Return [x, y] of the center of cell containing provided text 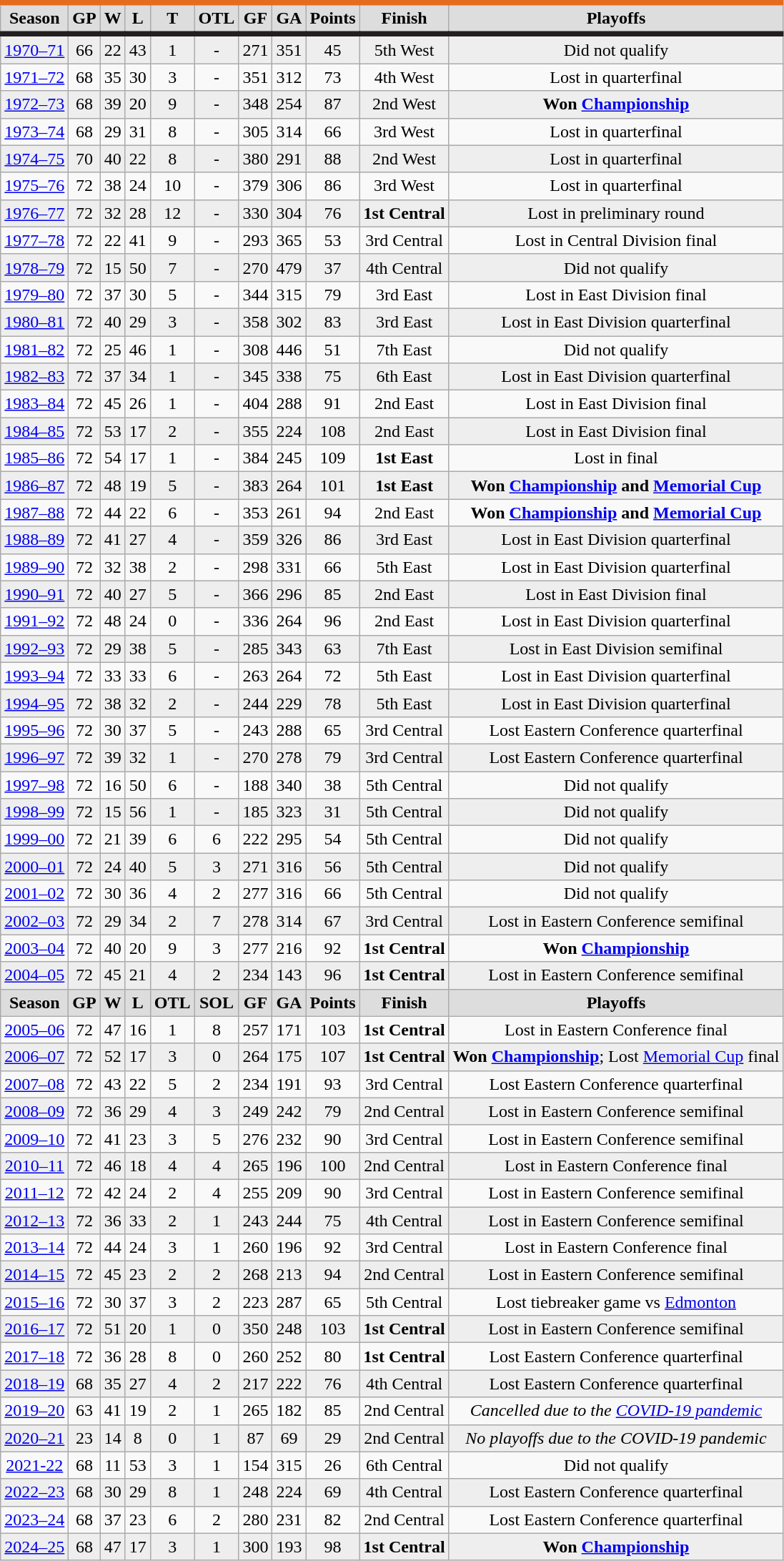
6th East [405, 377]
365 [289, 240]
2007–08 [34, 1084]
2020–21 [34, 1438]
42 [113, 1193]
340 [289, 784]
261 [289, 513]
1971–72 [34, 77]
70 [84, 159]
323 [289, 812]
2012–13 [34, 1221]
295 [289, 839]
175 [289, 1057]
98 [333, 1547]
2011–12 [34, 1193]
25 [113, 350]
52 [113, 1057]
2014–15 [34, 1275]
Cancelled due to the COVID-19 pandemic [616, 1411]
SOL [217, 1003]
78 [333, 703]
379 [256, 186]
2005–06 [34, 1030]
338 [289, 377]
345 [256, 377]
308 [256, 350]
2000–01 [34, 867]
1994–95 [34, 703]
2002–03 [34, 921]
1989–90 [34, 567]
1974–75 [34, 159]
217 [256, 1384]
1979–80 [34, 295]
1973–74 [34, 132]
191 [289, 1084]
1998–99 [34, 812]
380 [256, 159]
T [172, 19]
2001–02 [34, 894]
2016–17 [34, 1329]
231 [289, 1520]
2013–14 [34, 1248]
188 [256, 784]
1983–84 [34, 404]
1985–86 [34, 458]
383 [256, 486]
2015–16 [34, 1302]
384 [256, 458]
Lost tiebreaker game vs Edmonton [616, 1302]
1981–82 [34, 350]
1992–93 [34, 649]
331 [289, 567]
2009–10 [34, 1138]
73 [333, 77]
2006–07 [34, 1057]
143 [289, 975]
312 [289, 77]
298 [256, 567]
232 [289, 1138]
254 [289, 104]
1988–89 [34, 540]
280 [256, 1520]
93 [333, 1084]
263 [256, 676]
182 [289, 1411]
2010–11 [34, 1166]
257 [256, 1030]
216 [289, 948]
353 [256, 513]
1991–92 [34, 621]
2024–25 [34, 1547]
293 [256, 240]
268 [256, 1275]
306 [289, 186]
1996–97 [34, 757]
2021-22 [34, 1465]
359 [256, 540]
336 [256, 621]
348 [256, 104]
No playoffs due to the COVID-19 pandemic [616, 1438]
304 [289, 213]
1970–71 [34, 49]
Lost in Central Division final [616, 240]
302 [289, 322]
404 [256, 404]
1982–83 [34, 377]
223 [256, 1302]
1993–94 [34, 676]
330 [256, 213]
83 [333, 322]
255 [256, 1193]
4th West [405, 77]
80 [333, 1356]
1975–76 [34, 186]
109 [333, 458]
1972–73 [34, 104]
350 [256, 1329]
1987–88 [34, 513]
91 [333, 404]
296 [289, 594]
Lost in East Division semifinal [616, 649]
229 [289, 703]
300 [256, 1547]
287 [289, 1302]
12 [172, 213]
1978–79 [34, 267]
326 [289, 540]
242 [289, 1111]
Lost in preliminary round [616, 213]
14 [113, 1438]
252 [289, 1356]
1999–00 [34, 839]
213 [289, 1275]
343 [289, 649]
2008–09 [34, 1111]
2019–20 [34, 1411]
6th Central [405, 1465]
1986–87 [34, 486]
2018–19 [34, 1384]
446 [289, 350]
10 [172, 186]
185 [256, 812]
108 [333, 431]
171 [289, 1030]
154 [256, 1465]
1980–81 [34, 322]
291 [289, 159]
193 [289, 1547]
344 [256, 295]
2004–05 [34, 975]
355 [256, 431]
285 [256, 649]
2023–24 [34, 1520]
1997–98 [34, 784]
358 [256, 322]
2022–23 [34, 1492]
100 [333, 1166]
2017–18 [34, 1356]
1984–85 [34, 431]
1990–91 [34, 594]
5th West [405, 49]
107 [333, 1057]
11 [113, 1465]
479 [289, 267]
67 [333, 921]
101 [333, 486]
1976–77 [34, 213]
249 [256, 1111]
276 [256, 1138]
1995–96 [34, 730]
209 [289, 1193]
366 [256, 594]
82 [333, 1520]
Lost in final [616, 458]
88 [333, 159]
245 [289, 458]
1977–78 [34, 240]
Won Championship; Lost Memorial Cup final [616, 1057]
2003–04 [34, 948]
18 [137, 1166]
305 [256, 132]
